Capture the cell that displays the provided text and extract its (x, y) central coordinate. 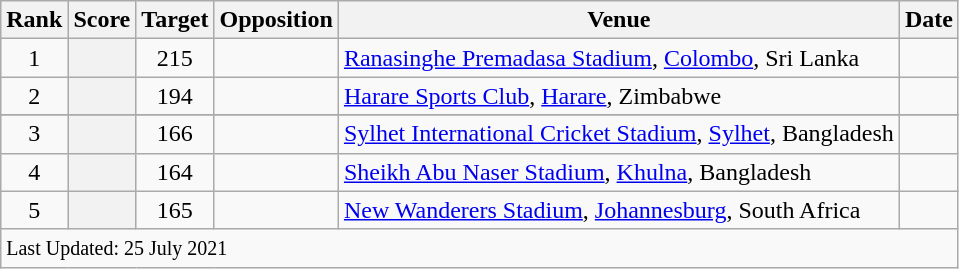
Date (928, 20)
5 (34, 210)
165 (175, 210)
Rank (34, 20)
194 (175, 96)
215 (175, 58)
Score (102, 20)
Opposition (276, 20)
Last Updated: 25 July 2021 (480, 248)
4 (34, 172)
Harare Sports Club, Harare, Zimbabwe (618, 96)
Target (175, 20)
Venue (618, 20)
3 (34, 134)
Sheikh Abu Naser Stadium, Khulna, Bangladesh (618, 172)
164 (175, 172)
166 (175, 134)
2 (34, 96)
New Wanderers Stadium, Johannesburg, South Africa (618, 210)
Ranasinghe Premadasa Stadium, Colombo, Sri Lanka (618, 58)
1 (34, 58)
Sylhet International Cricket Stadium, Sylhet, Bangladesh (618, 134)
